Search for the cell housing the specified text and yield its (X, Y) center coordinate. 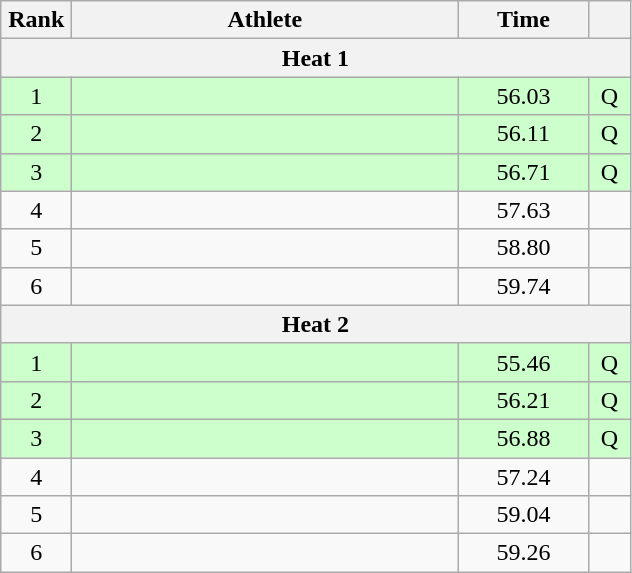
56.03 (524, 96)
56.88 (524, 438)
Time (524, 20)
Rank (36, 20)
57.24 (524, 477)
56.21 (524, 400)
Athlete (265, 20)
58.80 (524, 248)
56.71 (524, 172)
55.46 (524, 362)
59.74 (524, 286)
Heat 2 (316, 324)
59.04 (524, 515)
56.11 (524, 134)
59.26 (524, 553)
57.63 (524, 210)
Heat 1 (316, 58)
